For the text-containing cell, return its midpoint in (X, Y) coordinate format. 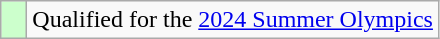
Qualified for the 2024 Summer Olympics (233, 20)
